Detect which cell encompasses the target text, then output its (X, Y) center coordinate. 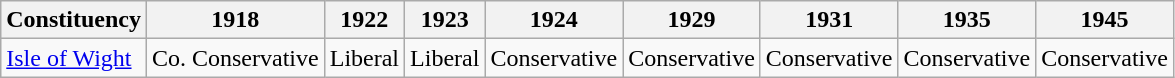
1924 (554, 20)
1931 (829, 20)
1945 (1105, 20)
1918 (235, 20)
Isle of Wight (74, 58)
1929 (692, 20)
1935 (967, 20)
1922 (364, 20)
1923 (445, 20)
Co. Conservative (235, 58)
Constituency (74, 20)
